Extract the (x, y) coordinate from the center of the cell holding the provided text.  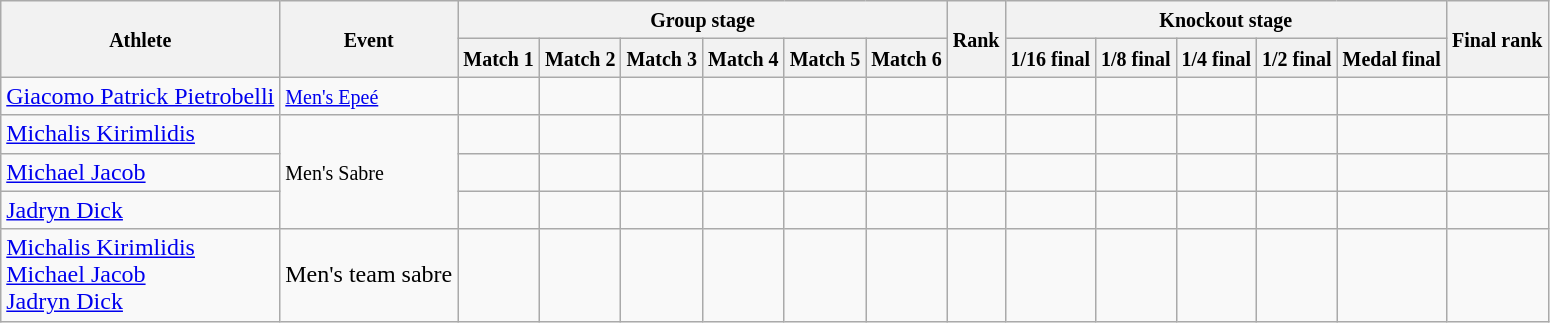
1/8 final (1136, 58)
1/2 final (1298, 58)
Michalis KirimlidisMichael JacobJadryn Dick (140, 275)
Michalis Kirimlidis (140, 134)
Match 3 (662, 58)
Match 2 (580, 58)
Men's Epeé (369, 96)
Men's Sabre (369, 172)
Men's team sabre (369, 275)
Knockout stage (1226, 20)
Michael Jacob (140, 172)
Medal final (1392, 58)
Jadryn Dick (140, 210)
Match 1 (499, 58)
Match 4 (744, 58)
Match 6 (907, 58)
Final rank (1497, 39)
Group stage (703, 20)
Rank (976, 39)
Match 5 (825, 58)
1/4 final (1216, 58)
Event (369, 39)
Giacomo Patrick Pietrobelli (140, 96)
Athlete (140, 39)
1/16 final (1050, 58)
